Output the (x, y) coordinate of the center of the cell containing the given text.  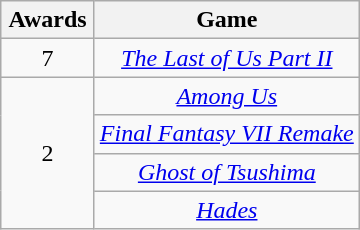
Ghost of Tsushima (226, 172)
Among Us (226, 96)
7 (48, 58)
2 (48, 153)
The Last of Us Part II (226, 58)
Final Fantasy VII Remake (226, 134)
Awards (48, 20)
Game (226, 20)
Hades (226, 210)
